Determine the (x, y) coordinate at the center of the cell enclosing the given text.  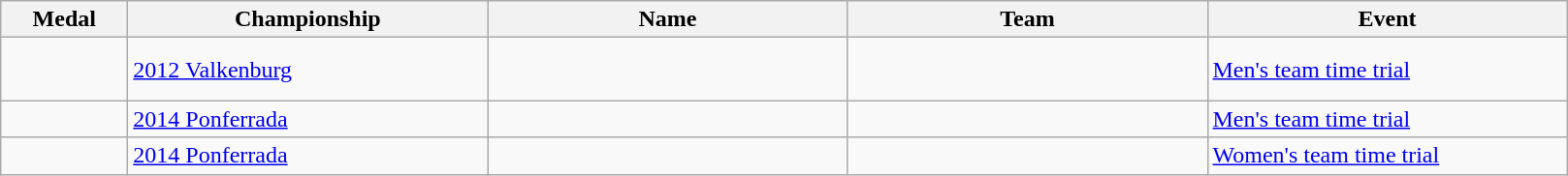
Women's team time trial (1387, 156)
Team (1028, 19)
Event (1387, 19)
Name (667, 19)
2012 Valkenburg (308, 70)
Championship (308, 19)
Medal (64, 19)
